Search for the cell housing the specified text and yield its (X, Y) center coordinate. 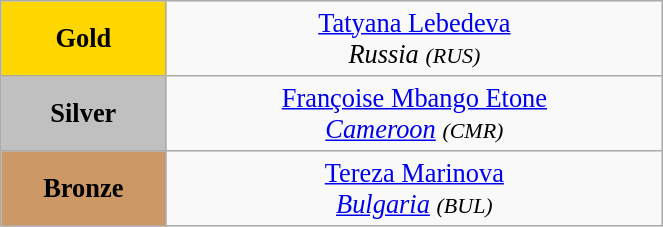
Tatyana LebedevaRussia (RUS) (414, 38)
Gold (84, 38)
Silver (84, 112)
Tereza MarinovaBulgaria (BUL) (414, 188)
Françoise Mbango EtoneCameroon (CMR) (414, 112)
Bronze (84, 188)
